For the text-containing cell, return its midpoint in (X, Y) coordinate format. 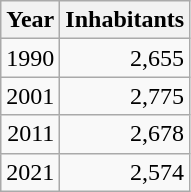
2,678 (125, 134)
2001 (30, 96)
1990 (30, 58)
Inhabitants (125, 20)
2,775 (125, 96)
2021 (30, 172)
Year (30, 20)
2011 (30, 134)
2,655 (125, 58)
2,574 (125, 172)
